Output the (X, Y) coordinate of the center of the cell containing the given text.  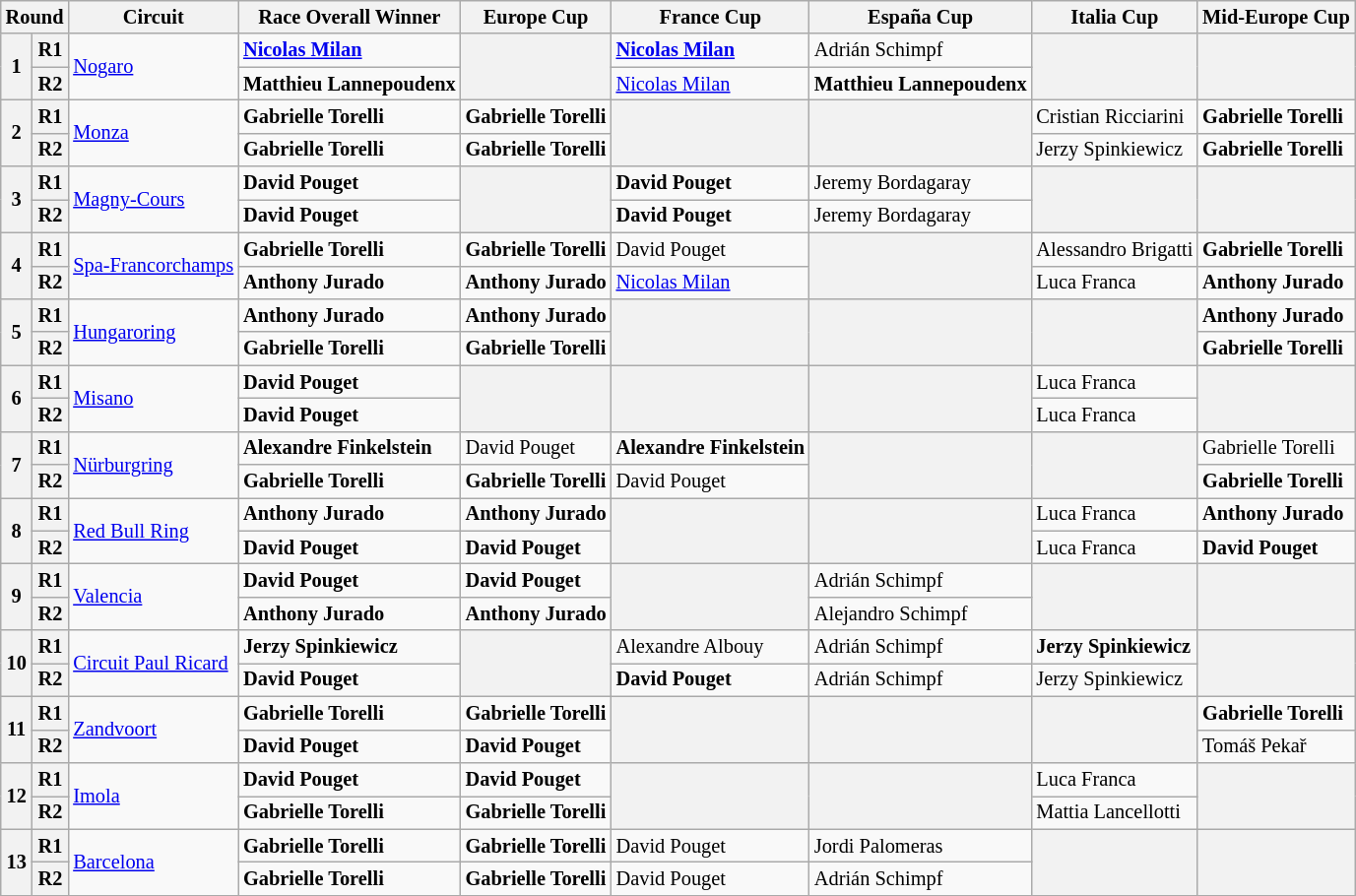
2 (17, 132)
Italia Cup (1115, 17)
6 (17, 398)
Nogaro (154, 67)
Circuit Paul Ricard (154, 664)
Tomáš Pekař (1276, 746)
8 (17, 530)
Jordi Palomeras (921, 846)
5 (17, 331)
12 (17, 796)
7 (17, 465)
Alexandre Albouy (711, 647)
Hungaroring (154, 331)
9 (17, 597)
France Cup (711, 17)
España Cup (921, 17)
Europe Cup (536, 17)
Magny-Cours (154, 199)
Round (35, 17)
Zandvoort (154, 729)
11 (17, 729)
Valencia (154, 597)
13 (17, 863)
10 (17, 664)
Mattia Lancellotti (1115, 812)
Red Bull Ring (154, 530)
Race Overall Winner (350, 17)
Monza (154, 132)
Mid-Europe Cup (1276, 17)
Alessandro Brigatti (1115, 249)
Cristian Ricciarini (1115, 116)
1 (17, 67)
Barcelona (154, 863)
3 (17, 199)
Circuit (154, 17)
4 (17, 266)
Spa-Francorchamps (154, 266)
Imola (154, 796)
Alejandro Schimpf (921, 613)
Nürburgring (154, 465)
Misano (154, 398)
